Identify which cell holds the provided text, then report its (X, Y) central coordinate. 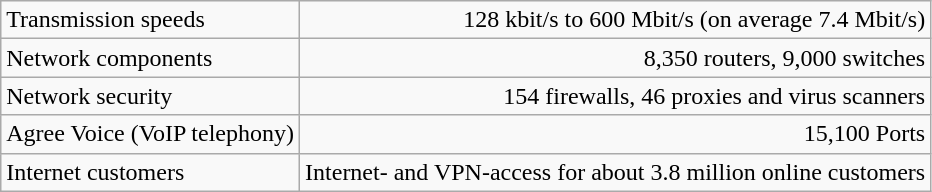
15,100 Ports (616, 134)
Internet- and VPN-access for about 3.8 million online customers (616, 172)
Transmission speeds (150, 20)
128 kbit/s to 600 Mbit/s (on average 7.4 Mbit/s) (616, 20)
8,350 routers, 9,000 switches (616, 58)
Agree Voice (VoIP telephony) (150, 134)
Internet customers (150, 172)
Network security (150, 96)
Network components (150, 58)
154 firewalls, 46 proxies and virus scanners (616, 96)
